Locate the cell with the specified text and output its (X, Y) center coordinate. 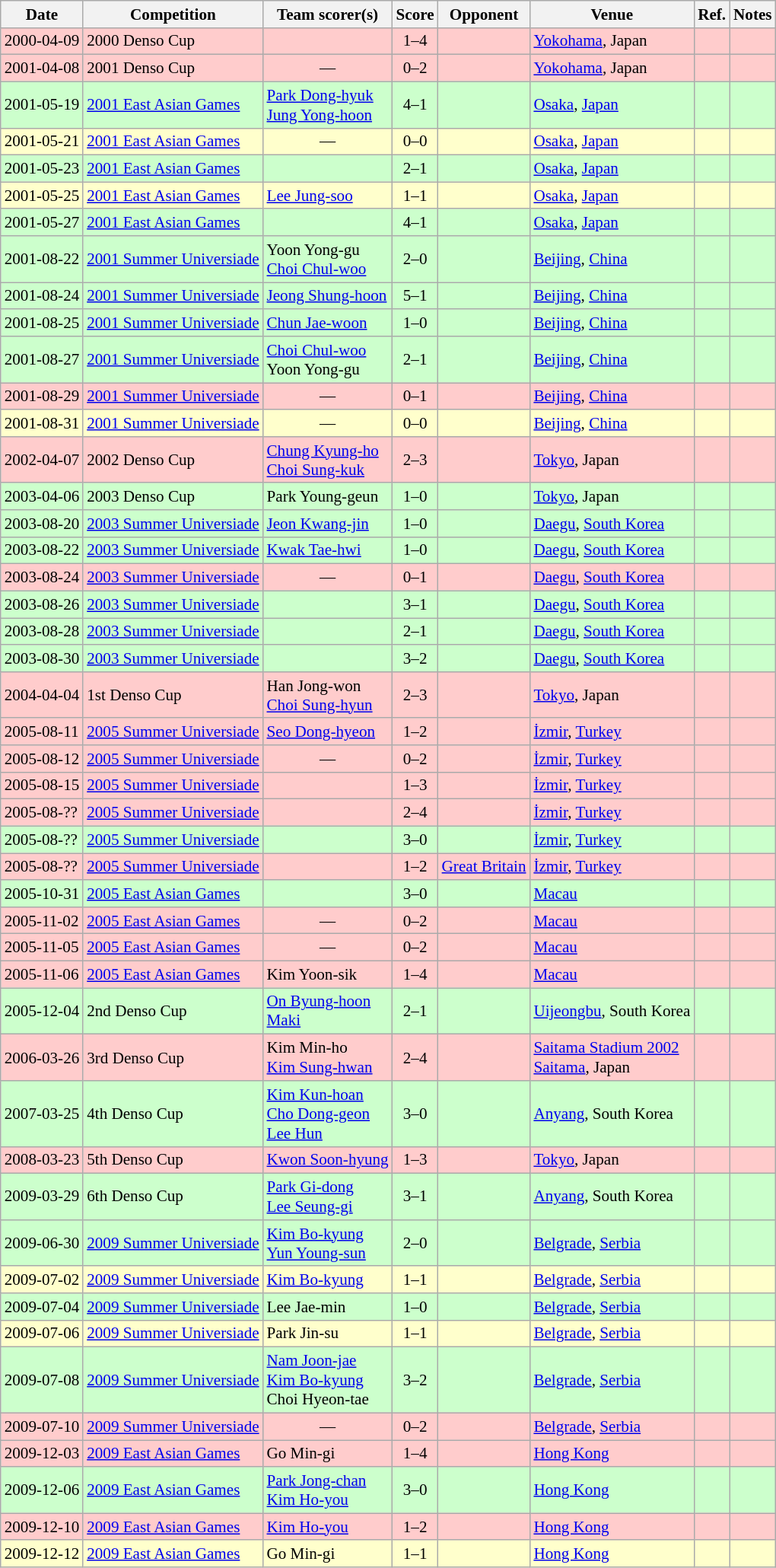
5–1 (415, 295)
6th Denso Cup (173, 1197)
2001-05-19 (42, 105)
Park Gi-dong Lee Seung-gi (328, 1197)
2009-07-08 (42, 1380)
2005-10-31 (42, 894)
2005-08-11 (42, 731)
2004-04-04 (42, 694)
Kim Ho-you (328, 1527)
2005-08-15 (42, 786)
2002 Denso Cup (173, 460)
Score (415, 14)
Competition (173, 14)
2007-03-25 (42, 1114)
2001 Denso Cup (173, 69)
2005-11-05 (42, 947)
2009-07-04 (42, 1306)
Saitama Stadium 2002Saitama, Japan (612, 1058)
Notes (752, 14)
Yoon Yong-gu Choi Chul-woo (328, 259)
Jeong Shung-hoon (328, 295)
2nd Denso Cup (173, 1011)
Uijeongbu, South Korea (612, 1011)
2006-03-26 (42, 1058)
2001-08-29 (42, 396)
2008-03-23 (42, 1160)
2001-05-23 (42, 169)
Kim Min-ho Kim Sung-hwan (328, 1058)
2002-04-07 (42, 460)
Nam Joon-jae Kim Bo-kyung Choi Hyeon-tae (328, 1380)
2001-08-24 (42, 295)
Chun Jae-woon (328, 323)
2001-08-27 (42, 359)
2009-07-02 (42, 1279)
2009-12-06 (42, 1490)
2009-03-29 (42, 1197)
2005-08-12 (42, 758)
Park Dong-hyuk Jung Yong-hoon (328, 105)
2003 Denso Cup (173, 496)
2003-04-06 (42, 496)
2005-11-06 (42, 974)
Park Jong-chan Kim Ho-you (328, 1490)
Lee Jung-soo (328, 195)
2003-08-24 (42, 577)
Kim Yoon-sik (328, 974)
Date (42, 14)
Kim Kun-hoan Cho Dong-geon Lee Hun (328, 1114)
Kwon Soon-hyung (328, 1160)
Opponent (484, 14)
Park Young-geun (328, 496)
Great Britain (484, 866)
2001-04-08 (42, 69)
2003-08-22 (42, 550)
5th Denso Cup (173, 1160)
Team scorer(s) (328, 14)
2000 Denso Cup (173, 41)
2009-06-30 (42, 1242)
Ref. (712, 14)
On Byung-hoon Maki (328, 1011)
2009-12-03 (42, 1454)
Kim Bo-kyung Yun Young-sun (328, 1242)
2009-12-10 (42, 1527)
2005-12-04 (42, 1011)
Park Jin-su (328, 1334)
3rd Denso Cup (173, 1058)
2003-08-20 (42, 524)
2003-08-28 (42, 632)
Kwak Tae-hwi (328, 550)
4th Denso Cup (173, 1114)
2003-08-26 (42, 604)
2001-05-27 (42, 222)
2009-12-12 (42, 1553)
2009-07-10 (42, 1426)
2001-08-22 (42, 259)
Seo Dong-hyeon (328, 731)
Kim Bo-kyung (328, 1279)
Choi Chul-woo Yoon Yong-gu (328, 359)
1st Denso Cup (173, 694)
2003-08-30 (42, 658)
2001-08-25 (42, 323)
Venue (612, 14)
Jeon Kwang-jin (328, 524)
Lee Jae-min (328, 1306)
2005-11-02 (42, 919)
2001-08-31 (42, 423)
2001-05-21 (42, 142)
2009-07-06 (42, 1334)
Chung Kyung-ho Choi Sung-kuk (328, 460)
Han Jong-won Choi Sung-hyun (328, 694)
2000-04-09 (42, 41)
2001-05-25 (42, 195)
